Provide the (x, y) coordinate of the cell's center where the given text is located.  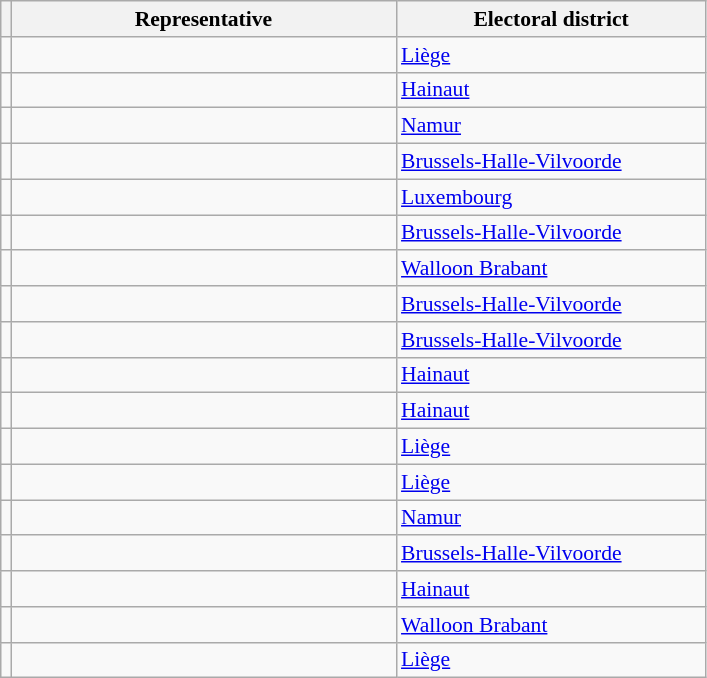
Luxembourg (551, 197)
Electoral district (551, 19)
Representative (204, 19)
